Extract the (x, y) coordinate from the center of the cell holding the provided text.  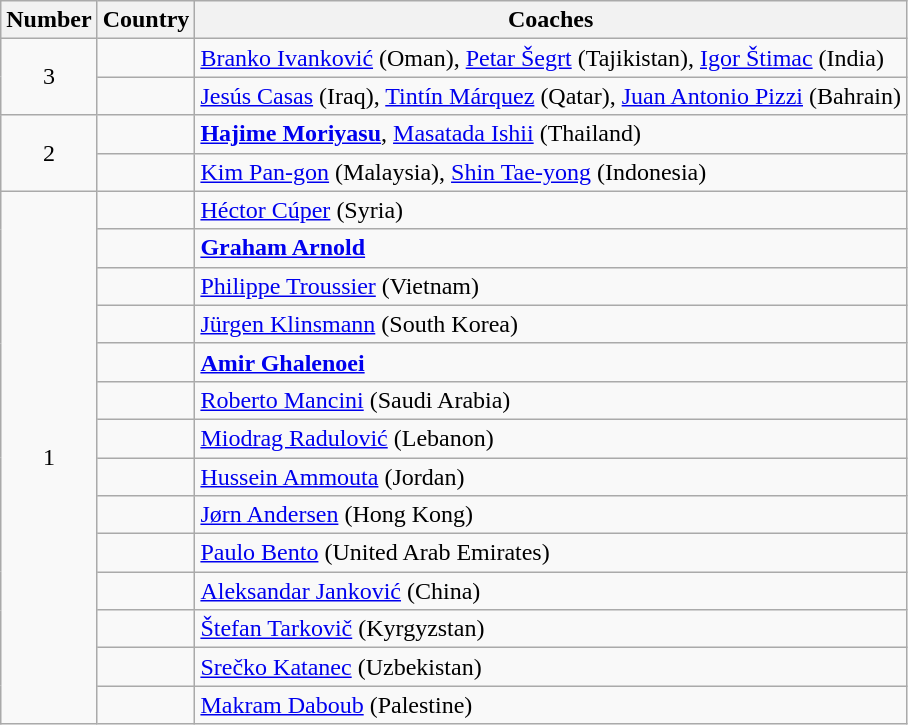
Héctor Cúper (Syria) (551, 210)
3 (49, 77)
Hajime Moriyasu, Masatada Ishii (Thailand) (551, 134)
Country (146, 20)
Branko Ivanković (Oman), Petar Šegrt (Tajikistan), Igor Štimac (India) (551, 58)
Makram Daboub (Palestine) (551, 705)
Coaches (551, 20)
Paulo Bento (United Arab Emirates) (551, 553)
Hussein Ammouta (Jordan) (551, 477)
Roberto Mancini (Saudi Arabia) (551, 400)
Kim Pan-gon (Malaysia), Shin Tae-yong (Indonesia) (551, 172)
Jürgen Klinsmann (South Korea) (551, 324)
Aleksandar Janković (China) (551, 591)
1 (49, 458)
Number (49, 20)
Amir Ghalenoei (551, 362)
Jørn Andersen (Hong Kong) (551, 515)
Štefan Tarkovič (Kyrgyzstan) (551, 629)
Jesús Casas (Iraq), Tintín Márquez (Qatar), Juan Antonio Pizzi (Bahrain) (551, 96)
Srečko Katanec (Uzbekistan) (551, 667)
Miodrag Radulović (Lebanon) (551, 438)
Philippe Troussier (Vietnam) (551, 286)
2 (49, 153)
Graham Arnold (551, 248)
